Pinpoint the cell where the given text exists, returning its (X, Y) midpoint coordinate. 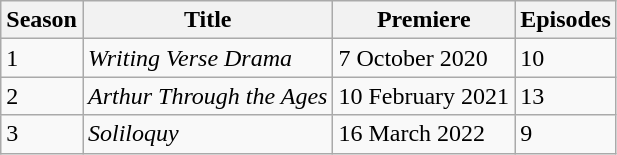
Title (207, 20)
3 (42, 134)
Premiere (424, 20)
10 February 2021 (424, 96)
16 March 2022 (424, 134)
10 (566, 58)
Writing Verse Drama (207, 58)
9 (566, 134)
Season (42, 20)
Arthur Through the Ages (207, 96)
13 (566, 96)
2 (42, 96)
7 October 2020 (424, 58)
Episodes (566, 20)
Soliloquy (207, 134)
1 (42, 58)
